Find where the given text appears and provide that cell's center as [x, y] coordinate. 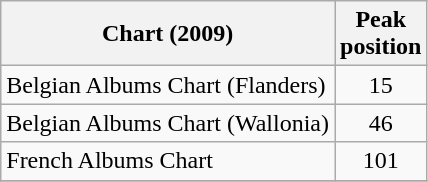
101 [380, 161]
French Albums Chart [168, 161]
Belgian Albums Chart (Flanders) [168, 85]
46 [380, 123]
15 [380, 85]
Belgian Albums Chart (Wallonia) [168, 123]
Chart (2009) [168, 34]
Peakposition [380, 34]
